Scan for the cell matching the given text and deliver its [X, Y] coordinate at center. 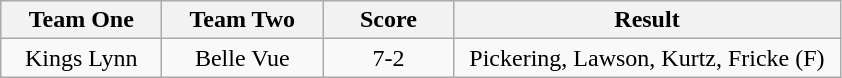
7-2 [388, 58]
Pickering, Lawson, Kurtz, Fricke (F) [647, 58]
Team One [82, 20]
Score [388, 20]
Result [647, 20]
Belle Vue [242, 58]
Team Two [242, 20]
Kings Lynn [82, 58]
